For the text-containing cell, return its midpoint in (x, y) coordinate format. 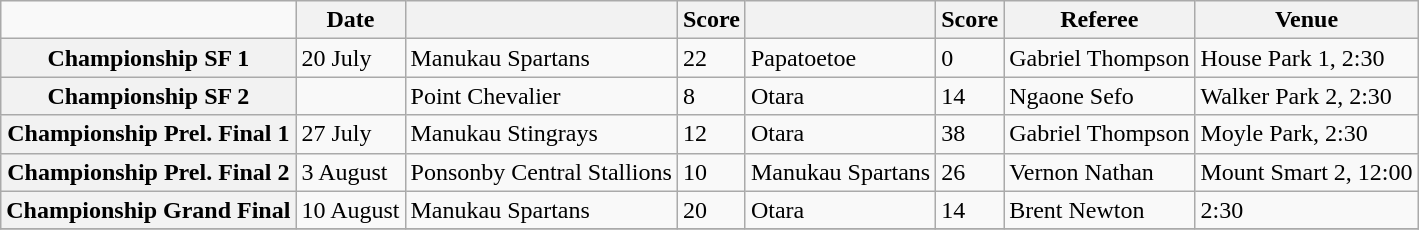
Brent Newton (1100, 210)
3 August (350, 172)
Walker Park 2, 2:30 (1306, 96)
Venue (1306, 20)
8 (711, 96)
Date (350, 20)
20 (711, 210)
Manukau Stingrays (541, 134)
Referee (1100, 20)
Papatoetoe (840, 58)
House Park 1, 2:30 (1306, 58)
26 (970, 172)
22 (711, 58)
12 (711, 134)
10 August (350, 210)
Ngaone Sefo (1100, 96)
27 July (350, 134)
10 (711, 172)
Ponsonby Central Stallions (541, 172)
Championship Grand Final (148, 210)
Mount Smart 2, 12:00 (1306, 172)
0 (970, 58)
Championship SF 1 (148, 58)
Championship SF 2 (148, 96)
Championship Prel. Final 2 (148, 172)
Vernon Nathan (1100, 172)
Championship Prel. Final 1 (148, 134)
Moyle Park, 2:30 (1306, 134)
Point Chevalier (541, 96)
20 July (350, 58)
2:30 (1306, 210)
38 (970, 134)
